Scan for the cell matching the given text and deliver its (X, Y) coordinate at center. 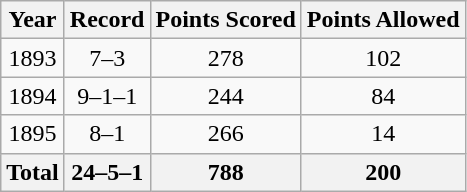
788 (226, 172)
9–1–1 (107, 96)
1895 (33, 134)
1893 (33, 58)
8–1 (107, 134)
266 (226, 134)
1894 (33, 96)
Points Scored (226, 20)
278 (226, 58)
Year (33, 20)
7–3 (107, 58)
14 (383, 134)
244 (226, 96)
24–5–1 (107, 172)
200 (383, 172)
Points Allowed (383, 20)
102 (383, 58)
Record (107, 20)
84 (383, 96)
Total (33, 172)
